Output the [x, y] coordinate of the center of the cell containing the given text.  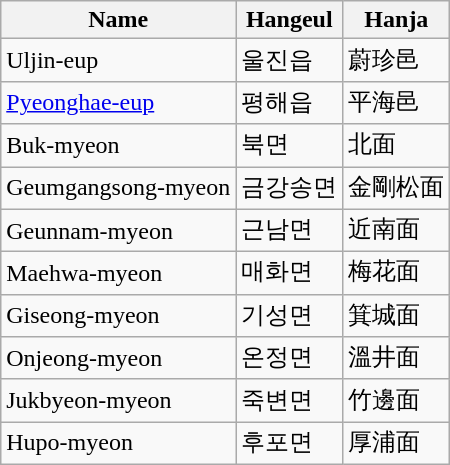
厚浦面 [396, 444]
Buk-myeon [118, 146]
Geumgangsong-myeon [118, 188]
Pyeonghae-eup [118, 102]
Jukbyeon-myeon [118, 400]
Maehwa-myeon [118, 274]
울진읍 [290, 60]
Giseong-myeon [118, 316]
金剛松面 [396, 188]
Geunnam-myeon [118, 230]
북면 [290, 146]
Hanja [396, 20]
후포면 [290, 444]
梅花面 [396, 274]
기성면 [290, 316]
평해읍 [290, 102]
竹邊面 [396, 400]
溫井面 [396, 358]
Uljin-eup [118, 60]
죽변면 [290, 400]
Onjeong-myeon [118, 358]
온정면 [290, 358]
Hangeul [290, 20]
平海邑 [396, 102]
蔚珍邑 [396, 60]
금강송면 [290, 188]
근남면 [290, 230]
北面 [396, 146]
近南面 [396, 230]
Hupo-myeon [118, 444]
Name [118, 20]
매화면 [290, 274]
箕城面 [396, 316]
